Detect which cell encompasses the target text, then output its (X, Y) center coordinate. 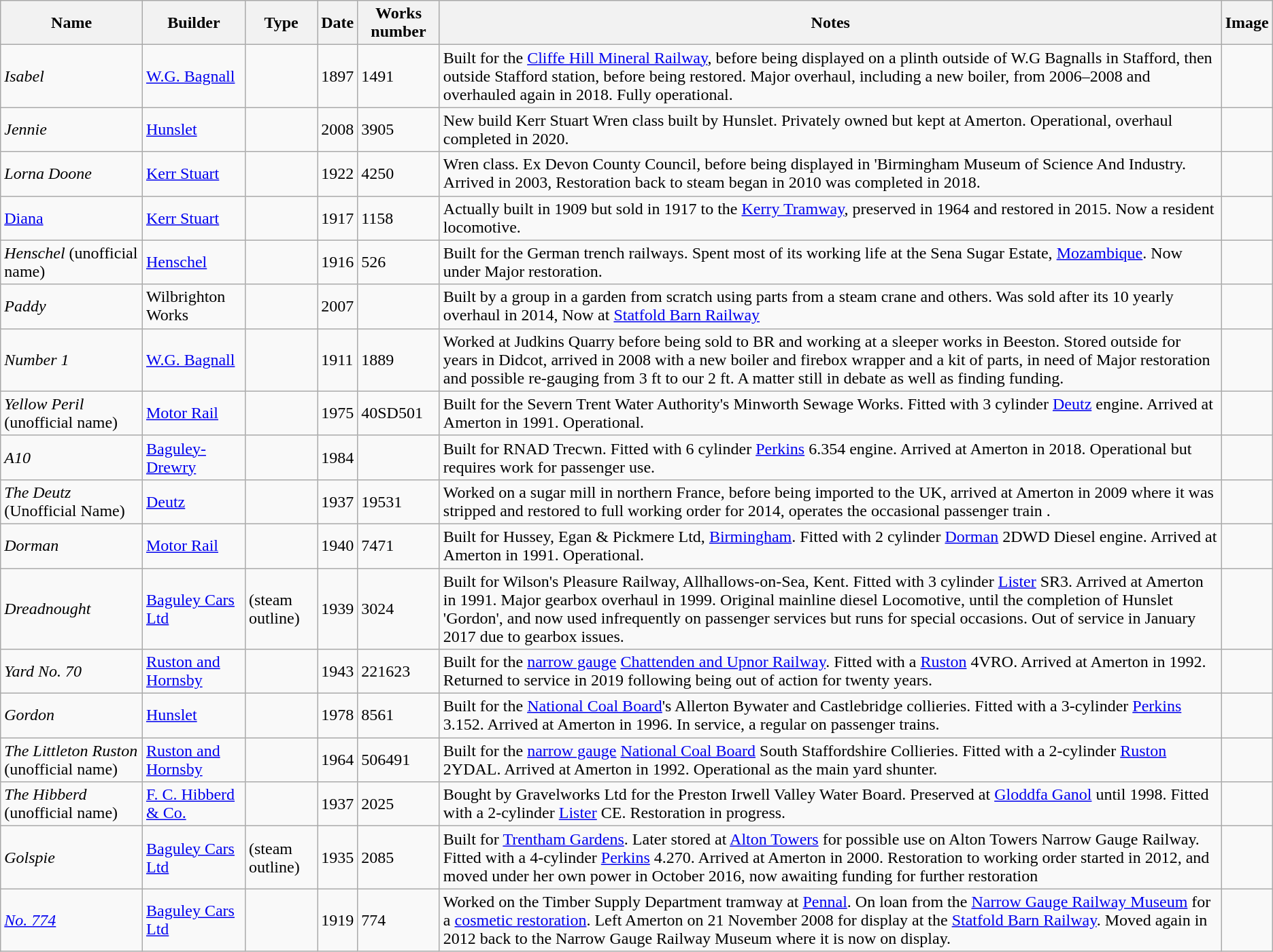
Dreadnought (72, 609)
Actually built in 1909 but sold in 1917 to the Kerry Tramway, preserved in 1964 and restored in 2015. Now a resident locomotive. (830, 218)
A10 (72, 457)
1943 (337, 672)
1911 (337, 360)
1964 (337, 760)
1984 (337, 457)
4250 (398, 174)
No. 774 (72, 920)
774 (398, 920)
2007 (337, 306)
Wilbrighton Works (193, 306)
Built for the Severn Trent Water Authority's Minworth Sewage Works. Fitted with 3 cylinder Deutz engine. Arrived at Amerton in 1991. Operational. (830, 413)
221623 (398, 672)
Notes (830, 23)
Diana (72, 218)
3905 (398, 129)
F. C. Hibberd & Co. (193, 804)
Image (1247, 23)
1889 (398, 360)
506491 (398, 760)
Yard No. 70 (72, 672)
Name (72, 23)
Built for RNAD Trecwn. Fitted with 6 cylinder Perkins 6.354 engine. Arrived at Amerton in 2018. Operational but requires work for passenger use. (830, 457)
1939 (337, 609)
Baguley-Drewry (193, 457)
40SD501 (398, 413)
Henschel (unofficial name) (72, 262)
Built for Hussey, Egan & Pickmere Ltd, Birmingham. Fitted with 2 cylinder Dorman 2DWD Diesel engine. Arrived at Amerton in 1991. Operational. (830, 545)
Golspie (72, 857)
1917 (337, 218)
2085 (398, 857)
2025 (398, 804)
Henschel (193, 262)
1922 (337, 174)
The Deutz (Unofficial Name) (72, 502)
Yellow Peril (unofficial name) (72, 413)
The Littleton Ruston (unofficial name) (72, 760)
1975 (337, 413)
526 (398, 262)
19531 (398, 502)
7471 (398, 545)
Built for the German trench railways. Spent most of its working life at the Sena Sugar Estate, Mozambique. Now under Major restoration. (830, 262)
1919 (337, 920)
1491 (398, 76)
3024 (398, 609)
Type (281, 23)
Number 1 (72, 360)
Deutz (193, 502)
8561 (398, 715)
Jennie (72, 129)
1916 (337, 262)
2008 (337, 129)
Dorman (72, 545)
1940 (337, 545)
New build Kerr Stuart Wren class built by Hunslet. Privately owned but kept at Amerton. Operational, overhaul completed in 2020. (830, 129)
1978 (337, 715)
Gordon (72, 715)
Date (337, 23)
Works number (398, 23)
Paddy (72, 306)
1158 (398, 218)
The Hibberd (unofficial name) (72, 804)
Builder (193, 23)
1897 (337, 76)
Isabel (72, 76)
Lorna Doone (72, 174)
1935 (337, 857)
